Return the (X, Y) coordinate for the center point of the cell that contains the specified text.  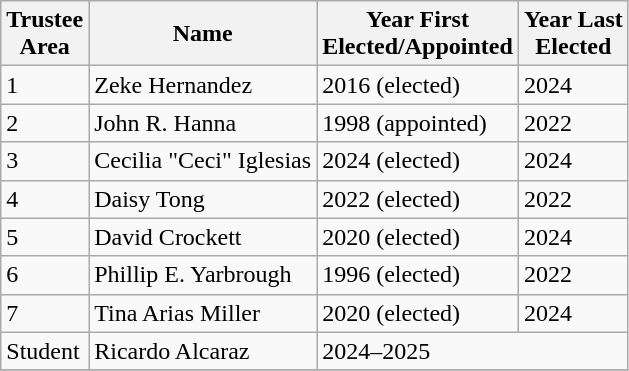
2 (45, 123)
5 (45, 237)
1996 (elected) (418, 275)
Ricardo Alcaraz (203, 351)
3 (45, 161)
Cecilia "Ceci" Iglesias (203, 161)
Student (45, 351)
Phillip E. Yarbrough (203, 275)
1 (45, 85)
TrusteeArea (45, 34)
7 (45, 313)
Zeke Hernandez (203, 85)
Name (203, 34)
Year FirstElected/Appointed (418, 34)
2024 (elected) (418, 161)
2024–2025 (473, 351)
David Crockett (203, 237)
4 (45, 199)
Tina Arias Miller (203, 313)
2016 (elected) (418, 85)
Year LastElected (573, 34)
John R. Hanna (203, 123)
1998 (appointed) (418, 123)
Daisy Tong (203, 199)
2022 (elected) (418, 199)
6 (45, 275)
